Output the (x, y) coordinate of the center of the cell containing the given text.  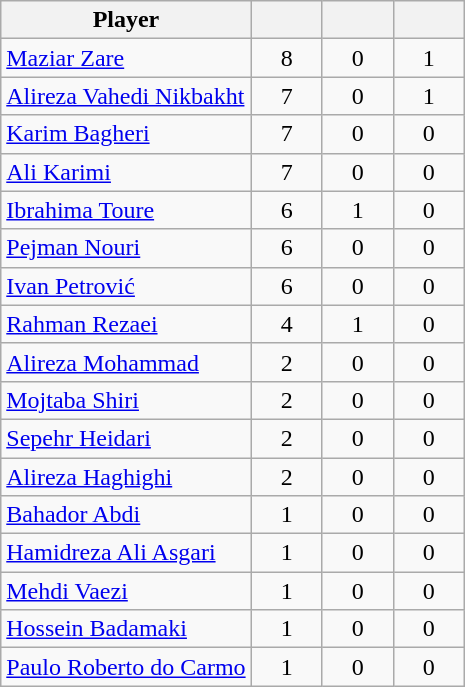
Paulo Roberto do Carmo (126, 667)
Rahman Rezaei (126, 324)
Mojtaba Shiri (126, 400)
Alireza Vahedi Nikbakht (126, 96)
Maziar Zare (126, 58)
Alireza Mohammad (126, 362)
Hossein Badamaki (126, 629)
Pejman Nouri (126, 248)
Bahador Abdi (126, 515)
Ivan Petrović (126, 286)
Ali Karimi (126, 172)
4 (286, 324)
Player (126, 20)
Karim Bagheri (126, 134)
Ibrahima Toure (126, 210)
Sepehr Heidari (126, 438)
Hamidreza Ali Asgari (126, 553)
8 (286, 58)
Alireza Haghighi (126, 477)
Mehdi Vaezi (126, 591)
